Find where the given text appears and provide that cell's center as (X, Y) coordinate. 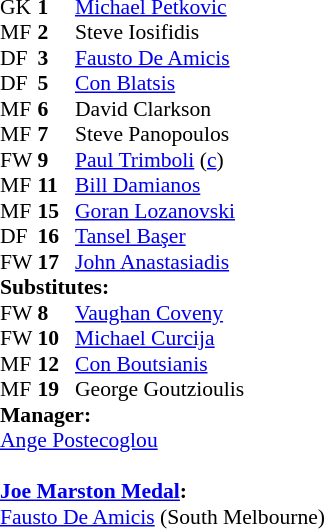
5 (57, 83)
11 (57, 185)
7 (57, 135)
10 (57, 339)
2 (57, 33)
12 (57, 364)
15 (57, 211)
16 (57, 237)
8 (57, 313)
19 (57, 389)
3 (57, 58)
6 (57, 109)
9 (57, 160)
17 (57, 262)
